Determine the [X, Y] coordinate at the center of the cell enclosing the given text.  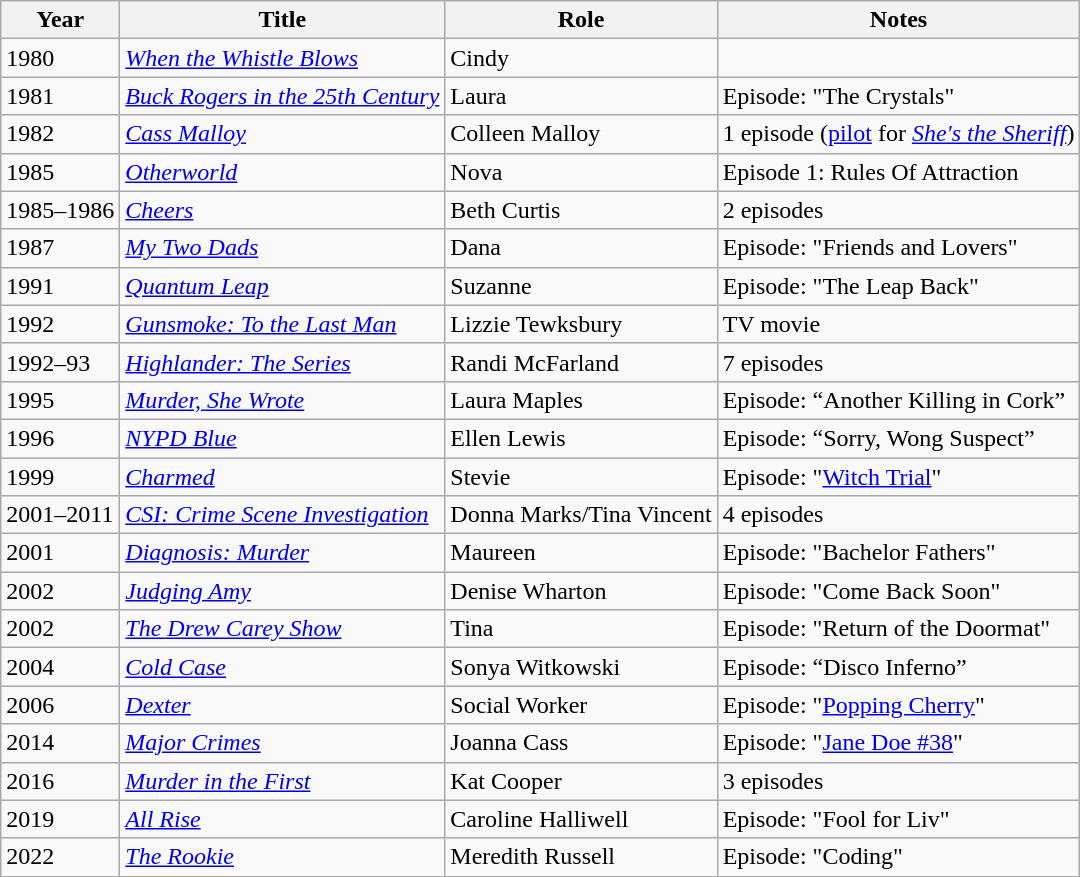
Cindy [581, 58]
2016 [60, 781]
2022 [60, 857]
Quantum Leap [282, 286]
Nova [581, 172]
Cold Case [282, 667]
Episode: "Come Back Soon" [898, 591]
Ellen Lewis [581, 438]
Dexter [282, 705]
Episode: “Another Killing in Cork” [898, 400]
The Drew Carey Show [282, 629]
Episode: "The Crystals" [898, 96]
Social Worker [581, 705]
Laura Maples [581, 400]
Donna Marks/Tina Vincent [581, 515]
All Rise [282, 819]
Murder, She Wrote [282, 400]
2019 [60, 819]
Maureen [581, 553]
1992 [60, 324]
1987 [60, 248]
Episode: "Popping Cherry" [898, 705]
4 episodes [898, 515]
Title [282, 20]
NYPD Blue [282, 438]
1982 [60, 134]
1999 [60, 477]
Episode 1: Rules Of Attraction [898, 172]
3 episodes [898, 781]
1981 [60, 96]
Judging Amy [282, 591]
Meredith Russell [581, 857]
2006 [60, 705]
Sonya Witkowski [581, 667]
2 episodes [898, 210]
Episode: "Return of the Doormat" [898, 629]
Murder in the First [282, 781]
Laura [581, 96]
Cass Malloy [282, 134]
Episode: "Bachelor Fathers" [898, 553]
Cheers [282, 210]
1985 [60, 172]
1985–1986 [60, 210]
Kat Cooper [581, 781]
Diagnosis: Murder [282, 553]
Tina [581, 629]
Randi McFarland [581, 362]
Gunsmoke: To the Last Man [282, 324]
Beth Curtis [581, 210]
CSI: Crime Scene Investigation [282, 515]
My Two Dads [282, 248]
Denise Wharton [581, 591]
Episode: "Fool for Liv" [898, 819]
7 episodes [898, 362]
When the Whistle Blows [282, 58]
Otherworld [282, 172]
Suzanne [581, 286]
The Rookie [282, 857]
2001 [60, 553]
Major Crimes [282, 743]
Charmed [282, 477]
Colleen Malloy [581, 134]
Episode: "Friends and Lovers" [898, 248]
1992–93 [60, 362]
Highlander: The Series [282, 362]
Buck Rogers in the 25th Century [282, 96]
1980 [60, 58]
Episode: "The Leap Back" [898, 286]
Caroline Halliwell [581, 819]
1996 [60, 438]
Episode: “Disco Inferno” [898, 667]
Episode: "Coding" [898, 857]
1 episode (pilot for She's the Sheriff) [898, 134]
Stevie [581, 477]
Notes [898, 20]
Year [60, 20]
Joanna Cass [581, 743]
Lizzie Tewksbury [581, 324]
TV movie [898, 324]
Episode: "Witch Trial" [898, 477]
Episode: “Sorry, Wong Suspect” [898, 438]
Role [581, 20]
1995 [60, 400]
Episode: "Jane Doe #38" [898, 743]
1991 [60, 286]
2001–2011 [60, 515]
2004 [60, 667]
Dana [581, 248]
2014 [60, 743]
